Scan for the cell matching the given text and deliver its (x, y) coordinate at center. 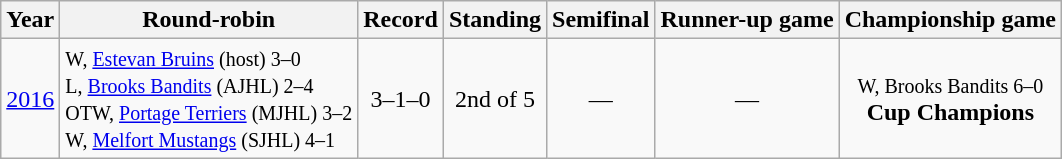
Record (401, 20)
Year (30, 20)
Standing (494, 20)
2016 (30, 98)
2nd of 5 (494, 98)
W, Brooks Bandits 6–0Cup Champions (950, 98)
W, Estevan Bruins (host) 3–0L, Brooks Bandits (AJHL) 2–4 OTW, Portage Terriers (MJHL) 3–2W, Melfort Mustangs (SJHL) 4–1 (209, 98)
Championship game (950, 20)
3–1–0 (401, 98)
Semifinal (601, 20)
Runner-up game (747, 20)
Round-robin (209, 20)
